For the text-containing cell, return its midpoint in (X, Y) coordinate format. 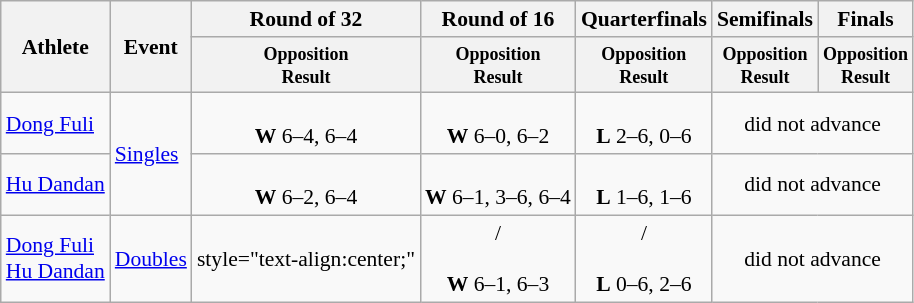
Round of 16 (498, 19)
Round of 32 (306, 19)
Dong Fuli (56, 124)
L 2–6, 0–6 (644, 124)
Hu Dandan (56, 184)
Event (151, 47)
Athlete (56, 47)
W 6–0, 6–2 (498, 124)
W 6–4, 6–4 (306, 124)
Dong Fuli Hu Dandan (56, 258)
W 6–2, 6–4 (306, 184)
/ L 0–6, 2–6 (644, 258)
Singles (151, 154)
W 6–1, 3–6, 6–4 (498, 184)
Quarterfinals (644, 19)
L 1–6, 1–6 (644, 184)
Finals (866, 19)
Doubles (151, 258)
Semifinals (765, 19)
style="text-align:center;" (306, 258)
/ W 6–1, 6–3 (498, 258)
